Pinpoint the cell where the given text exists, returning its (x, y) midpoint coordinate. 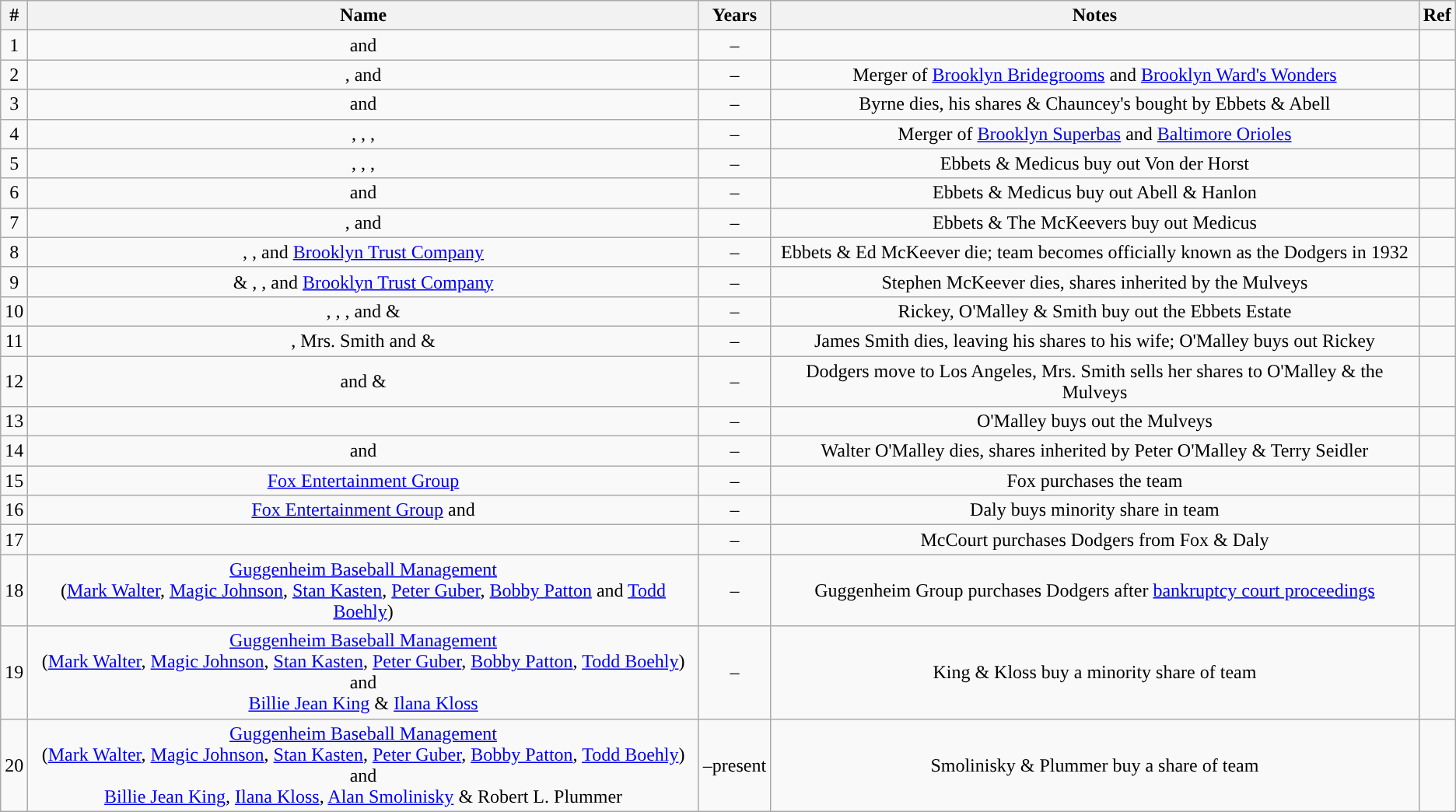
9 (14, 282)
11 (14, 341)
Merger of Brooklyn Bridegrooms and Brooklyn Ward's Wonders (1095, 75)
Ebbets & The McKeevers buy out Medicus (1095, 222)
Rickey, O'Malley & Smith buy out the Ebbets Estate (1095, 311)
Guggenheim Baseball Management (Mark Walter, Magic Johnson, Stan Kasten, Peter Guber, Bobby Patton and Todd Boehly) (363, 590)
, Mrs. Smith and & (363, 341)
Name (363, 16)
Daly buys minority share in team (1095, 510)
4 (14, 134)
Ref (1437, 16)
18 (14, 590)
17 (14, 540)
10 (14, 311)
# (14, 16)
King & Kloss buy a minority share of team (1095, 672)
& , , and Brooklyn Trust Company (363, 282)
Ebbets & Medicus buy out Von der Horst (1095, 163)
Fox Entertainment Group and (363, 510)
8 (14, 252)
16 (14, 510)
Ebbets & Ed McKeever die; team becomes officially known as the Dodgers in 1932 (1095, 252)
Ebbets & Medicus buy out Abell & Hanlon (1095, 193)
6 (14, 193)
2 (14, 75)
Smolinisky & Plummer buy a share of team (1095, 765)
14 (14, 451)
Guggenheim Group purchases Dodgers after bankruptcy court proceedings (1095, 590)
, , , and & (363, 311)
20 (14, 765)
Stephen McKeever dies, shares inherited by the Mulveys (1095, 282)
, , and Brooklyn Trust Company (363, 252)
Guggenheim Baseball Management (Mark Walter, Magic Johnson, Stan Kasten, Peter Guber, Bobby Patton, Todd Boehly) andBillie Jean King & Ilana Kloss (363, 672)
5 (14, 163)
12 (14, 381)
Years (734, 16)
McCourt purchases Dodgers from Fox & Daly (1095, 540)
1 (14, 45)
3 (14, 104)
7 (14, 222)
Fox purchases the team (1095, 481)
15 (14, 481)
Walter O'Malley dies, shares inherited by Peter O'Malley & Terry Seidler (1095, 451)
and & (363, 381)
13 (14, 422)
Notes (1095, 16)
Dodgers move to Los Angeles, Mrs. Smith sells her shares to O'Malley & the Mulveys (1095, 381)
O'Malley buys out the Mulveys (1095, 422)
Byrne dies, his shares & Chauncey's bought by Ebbets & Abell (1095, 104)
Merger of Brooklyn Superbas and Baltimore Orioles (1095, 134)
–present (734, 765)
19 (14, 672)
James Smith dies, leaving his shares to his wife; O'Malley buys out Rickey (1095, 341)
Fox Entertainment Group (363, 481)
